Return [X, Y] of the center of cell containing provided text 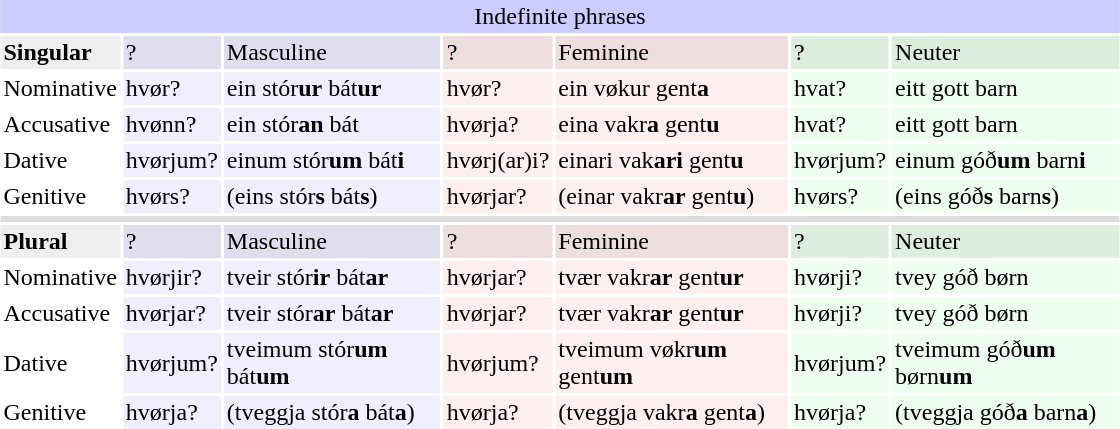
Indefinite phrases [560, 16]
Plural [60, 242]
(einar vakrar gentu) [672, 196]
(tveggja góða barna) [1006, 412]
tveir stórar bátar [332, 314]
(eins góðs barns) [1006, 196]
tveimum góðum børnum [1006, 363]
einum góðum barni [1006, 160]
tveimum vøkrum gentum [672, 363]
einari vakari gentu [672, 160]
hvønn? [172, 124]
eina vakra gentu [672, 124]
hvørjir? [172, 278]
ein stórur bátur [332, 88]
tveir stórir bátar [332, 278]
einum stórum báti [332, 160]
ein vøkur genta [672, 88]
ein stóran bát [332, 124]
tveimum stórum bátum [332, 363]
Singular [60, 52]
(tveggja vakra genta) [672, 412]
(tveggja stóra báta) [332, 412]
(eins stórs báts) [332, 196]
hvørj(ar)i? [498, 160]
